Scan for the cell matching the given text and deliver its [x, y] coordinate at center. 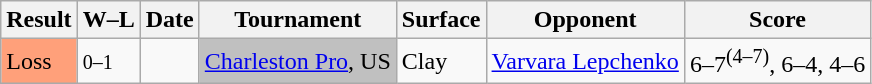
6–7(4–7), 6–4, 4–6 [777, 62]
Charleston Pro, US [298, 62]
Loss [39, 62]
Date [170, 20]
Clay [441, 62]
Score [777, 20]
W–L [108, 20]
Surface [441, 20]
Varvara Lepchenko [585, 62]
0–1 [108, 62]
Tournament [298, 20]
Opponent [585, 20]
Result [39, 20]
